For the text-containing cell, return its midpoint in (x, y) coordinate format. 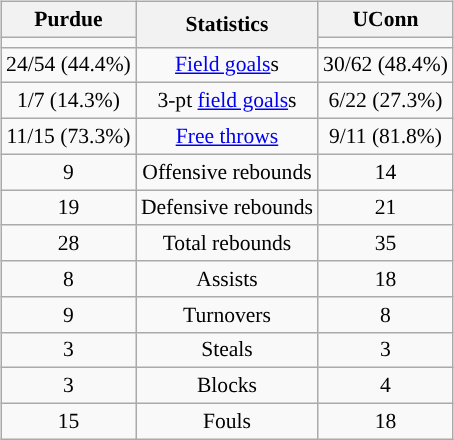
Blocks (227, 386)
19 (68, 208)
24/54 (44.4%) (68, 65)
3-pt field goalss (227, 101)
Assists (227, 279)
11/15 (73.3%) (68, 136)
21 (386, 208)
Purdue (68, 19)
4 (386, 386)
Steals (227, 350)
30/62 (48.4%) (386, 65)
Statistics (227, 24)
Field goalss (227, 65)
15 (68, 421)
UConn (386, 19)
9/11 (81.8%) (386, 136)
35 (386, 243)
Defensive rebounds (227, 208)
Offensive rebounds (227, 172)
28 (68, 243)
Fouls (227, 421)
6/22 (27.3%) (386, 101)
1/7 (14.3%) (68, 101)
Total rebounds (227, 243)
Turnovers (227, 314)
Free throws (227, 136)
14 (386, 172)
